Return [X, Y] of the center of cell containing provided text 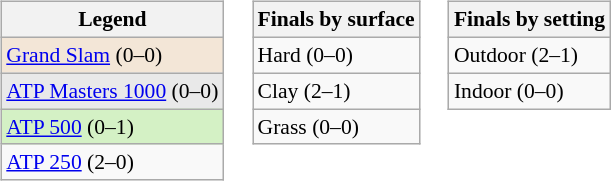
Grass (0–0) [336, 127]
Hard (0–0) [336, 55]
Clay (2–1) [336, 91]
ATP 500 (0–1) [112, 127]
Indoor (0–0) [530, 91]
Finals by surface [336, 20]
Outdoor (2–1) [530, 55]
Legend [112, 20]
Grand Slam (0–0) [112, 55]
ATP Masters 1000 (0–0) [112, 91]
ATP 250 (2–0) [112, 162]
Finals by setting [530, 20]
